Extract the [X, Y] coordinate from the center of the cell holding the provided text.  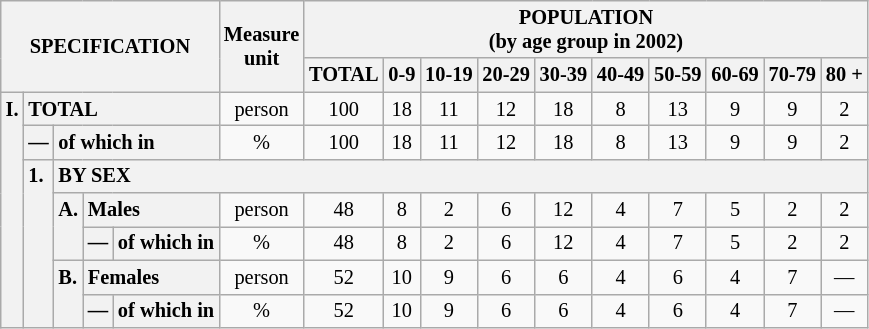
80 + [844, 75]
SPECIFICATION [110, 46]
0-9 [402, 75]
20-29 [506, 75]
B. [68, 294]
1. [38, 243]
50-59 [678, 75]
I. [12, 210]
70-79 [792, 75]
10-19 [448, 75]
30-39 [564, 75]
POPULATION (by age group in 2002) [586, 29]
Females [151, 277]
40-49 [620, 75]
BY SEX [461, 176]
60-69 [734, 75]
Males [151, 210]
Measure unit [262, 46]
A. [68, 226]
